Capture the cell that displays the provided text and extract its [X, Y] central coordinate. 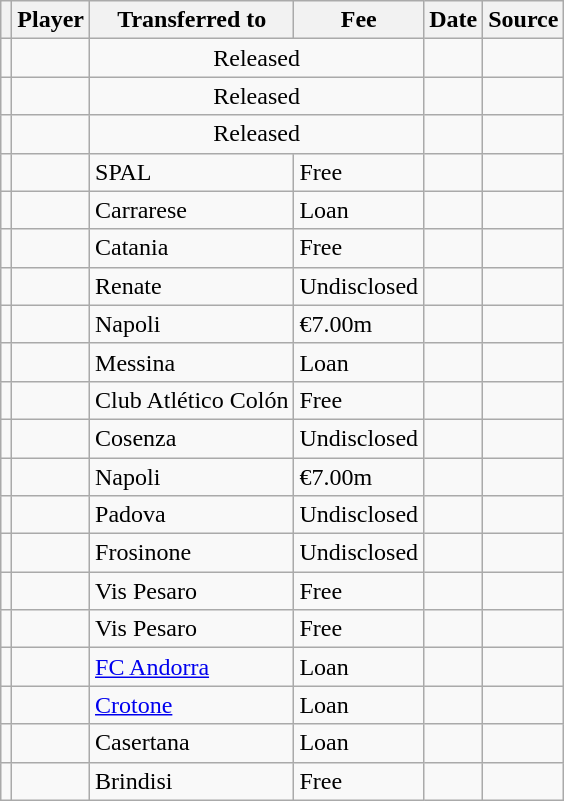
SPAL [192, 172]
Date [454, 20]
Casertana [192, 743]
Messina [192, 362]
Padova [192, 515]
Renate [192, 286]
Fee [359, 20]
Club Atlético Colón [192, 400]
Player [51, 20]
Brindisi [192, 781]
Transferred to [192, 20]
Source [524, 20]
FC Andorra [192, 667]
Frosinone [192, 553]
Carrarese [192, 210]
Cosenza [192, 438]
Catania [192, 248]
Crotone [192, 705]
